Search for the cell housing the specified text and yield its (x, y) center coordinate. 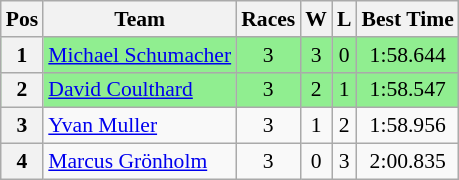
Yvan Muller (140, 126)
Best Time (408, 19)
Pos (22, 19)
1:58.547 (408, 90)
1:58.956 (408, 126)
L (344, 19)
Team (140, 19)
1:58.644 (408, 55)
4 (22, 162)
2:00.835 (408, 162)
Michael Schumacher (140, 55)
Marcus Grönholm (140, 162)
David Coulthard (140, 90)
Races (268, 19)
W (316, 19)
